Locate the cell with the specified text and output its [x, y] center coordinate. 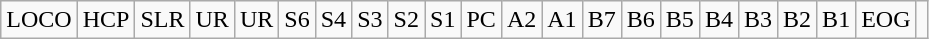
S4 [333, 20]
PC [481, 20]
HCP [106, 20]
A2 [521, 20]
EOG [886, 20]
SLR [162, 20]
B4 [718, 20]
S3 [370, 20]
S1 [442, 20]
B2 [798, 20]
LOCO [39, 20]
S6 [297, 20]
B1 [836, 20]
B5 [680, 20]
A1 [562, 20]
S2 [406, 20]
B3 [758, 20]
B7 [602, 20]
B6 [640, 20]
